Pinpoint the cell where the given text exists, returning its [x, y] midpoint coordinate. 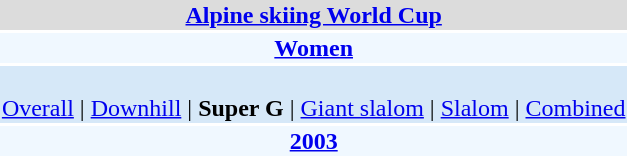
Women [314, 48]
2003 [314, 141]
Alpine skiing World Cup [314, 15]
Overall | Downhill | Super G | Giant slalom | Slalom | Combined [314, 94]
